Return the (X, Y) coordinate for the center point of the cell that contains the specified text.  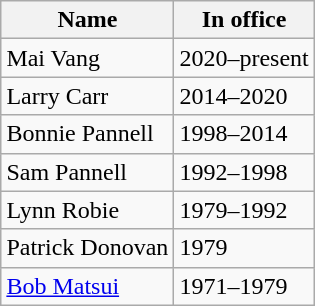
Lynn Robie (88, 210)
1971–1979 (244, 286)
In office (244, 20)
1979–1992 (244, 210)
2020–present (244, 58)
Name (88, 20)
2014–2020 (244, 96)
Bob Matsui (88, 286)
1992–1998 (244, 172)
Larry Carr (88, 96)
1979 (244, 248)
Sam Pannell (88, 172)
Bonnie Pannell (88, 134)
Mai Vang (88, 58)
Patrick Donovan (88, 248)
1998–2014 (244, 134)
